Determine the [X, Y] coordinate at the center of the cell enclosing the given text.  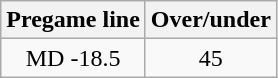
45 [210, 58]
Pregame line [74, 20]
MD -18.5 [74, 58]
Over/under [210, 20]
